Search for the cell housing the specified text and yield its [x, y] center coordinate. 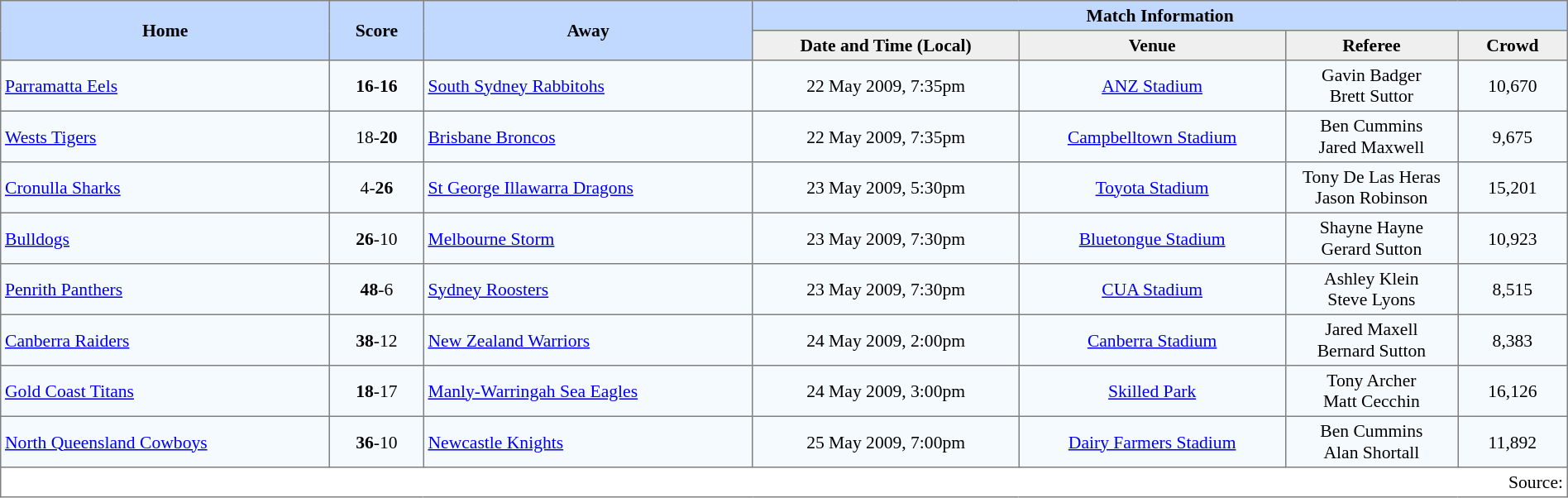
Tony De Las HerasJason Robinson [1371, 188]
Cronulla Sharks [165, 188]
Ben CumminsJared Maxwell [1371, 136]
38-12 [377, 340]
24 May 2009, 3:00pm [886, 391]
4-26 [377, 188]
Newcastle Knights [588, 442]
48-6 [377, 290]
15,201 [1513, 188]
23 May 2009, 5:30pm [886, 188]
26-10 [377, 238]
St George Illawarra Dragons [588, 188]
Canberra Raiders [165, 340]
Venue [1152, 45]
Brisbane Broncos [588, 136]
Tony ArcherMatt Cecchin [1371, 391]
Score [377, 31]
Canberra Stadium [1152, 340]
New Zealand Warriors [588, 340]
Bulldogs [165, 238]
16-16 [377, 86]
Melbourne Storm [588, 238]
Campbelltown Stadium [1152, 136]
Home [165, 31]
Crowd [1513, 45]
Sydney Roosters [588, 290]
10,923 [1513, 238]
Date and Time (Local) [886, 45]
Gold Coast Titans [165, 391]
Ashley KleinSteve Lyons [1371, 290]
ANZ Stadium [1152, 86]
18-20 [377, 136]
36-10 [377, 442]
North Queensland Cowboys [165, 442]
16,126 [1513, 391]
24 May 2009, 2:00pm [886, 340]
Skilled Park [1152, 391]
8,383 [1513, 340]
Source: [784, 482]
Jared MaxellBernard Sutton [1371, 340]
Bluetongue Stadium [1152, 238]
South Sydney Rabbitohs [588, 86]
10,670 [1513, 86]
Gavin BadgerBrett Suttor [1371, 86]
9,675 [1513, 136]
Penrith Panthers [165, 290]
Away [588, 31]
Match Information [1159, 16]
25 May 2009, 7:00pm [886, 442]
18-17 [377, 391]
Dairy Farmers Stadium [1152, 442]
CUA Stadium [1152, 290]
8,515 [1513, 290]
Referee [1371, 45]
11,892 [1513, 442]
Toyota Stadium [1152, 188]
Manly-Warringah Sea Eagles [588, 391]
Parramatta Eels [165, 86]
Ben CumminsAlan Shortall [1371, 442]
Wests Tigers [165, 136]
Shayne HayneGerard Sutton [1371, 238]
